Return (x, y) of the center of cell containing provided text 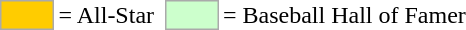
= All-Star (106, 15)
